Return the [X, Y] coordinate for the center point of the cell that contains the specified text.  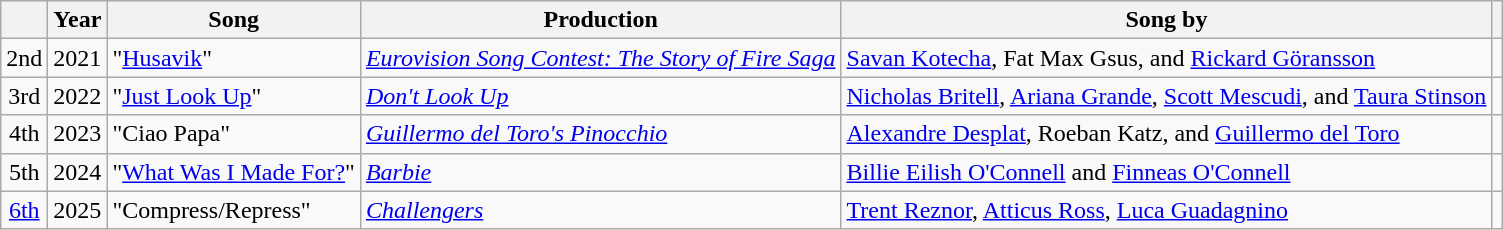
2022 [78, 96]
2021 [78, 58]
Year [78, 20]
Barbie [600, 172]
"Ciao Papa" [234, 134]
Alexandre Desplat, Roeban Katz, and Guillermo del Toro [1166, 134]
Billie Eilish O'Connell and Finneas O'Connell [1166, 172]
"What Was I Made For?" [234, 172]
2023 [78, 134]
2nd [24, 58]
Production [600, 20]
4th [24, 134]
3rd [24, 96]
Savan Kotecha, Fat Max Gsus, and Rickard Göransson [1166, 58]
Song [234, 20]
Challengers [600, 210]
Trent Reznor, Atticus Ross, Luca Guadagnino [1166, 210]
2025 [78, 210]
Don't Look Up [600, 96]
Song by [1166, 20]
"Husavik" [234, 58]
Nicholas Britell, Ariana Grande, Scott Mescudi, and Taura Stinson [1166, 96]
2024 [78, 172]
"Compress/Repress" [234, 210]
5th [24, 172]
"Just Look Up" [234, 96]
Eurovision Song Contest: The Story of Fire Saga [600, 58]
Guillermo del Toro's Pinocchio [600, 134]
6th [24, 210]
